Return [x, y] of the center of cell containing provided text 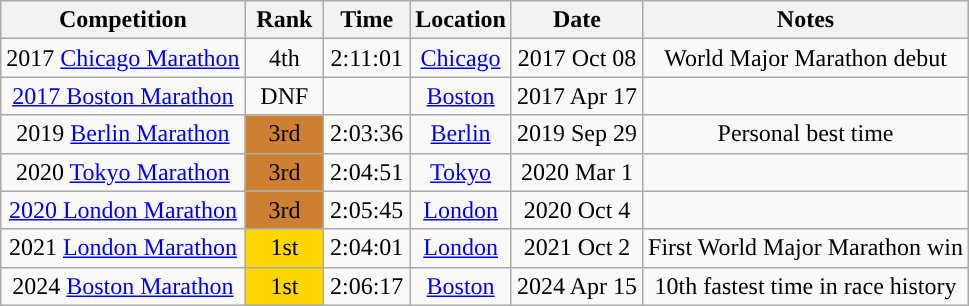
2019 Berlin Marathon [123, 134]
2:05:45 [367, 210]
2017 Chicago Marathon [123, 58]
2024 Apr 15 [576, 286]
4th [284, 58]
Berlin [461, 134]
2021 London Marathon [123, 248]
Personal best time [806, 134]
2017 Oct 08 [576, 58]
Date [576, 20]
2017 Boston Marathon [123, 96]
2019 Sep 29 [576, 134]
2:11:01 [367, 58]
2017 Apr 17 [576, 96]
First World Major Marathon win [806, 248]
DNF [284, 96]
10th fastest time in race history [806, 286]
2020 Mar 1 [576, 172]
2:03:36 [367, 134]
Time [367, 20]
Chicago [461, 58]
2020 London Marathon [123, 210]
2:06:17 [367, 286]
Location [461, 20]
2:04:51 [367, 172]
2:04:01 [367, 248]
World Major Marathon debut [806, 58]
Tokyo [461, 172]
Notes [806, 20]
2020 Tokyo Marathon [123, 172]
Rank [284, 20]
Competition [123, 20]
2024 Boston Marathon [123, 286]
2021 Oct 2 [576, 248]
2020 Oct 4 [576, 210]
